Search for the cell housing the specified text and yield its [X, Y] center coordinate. 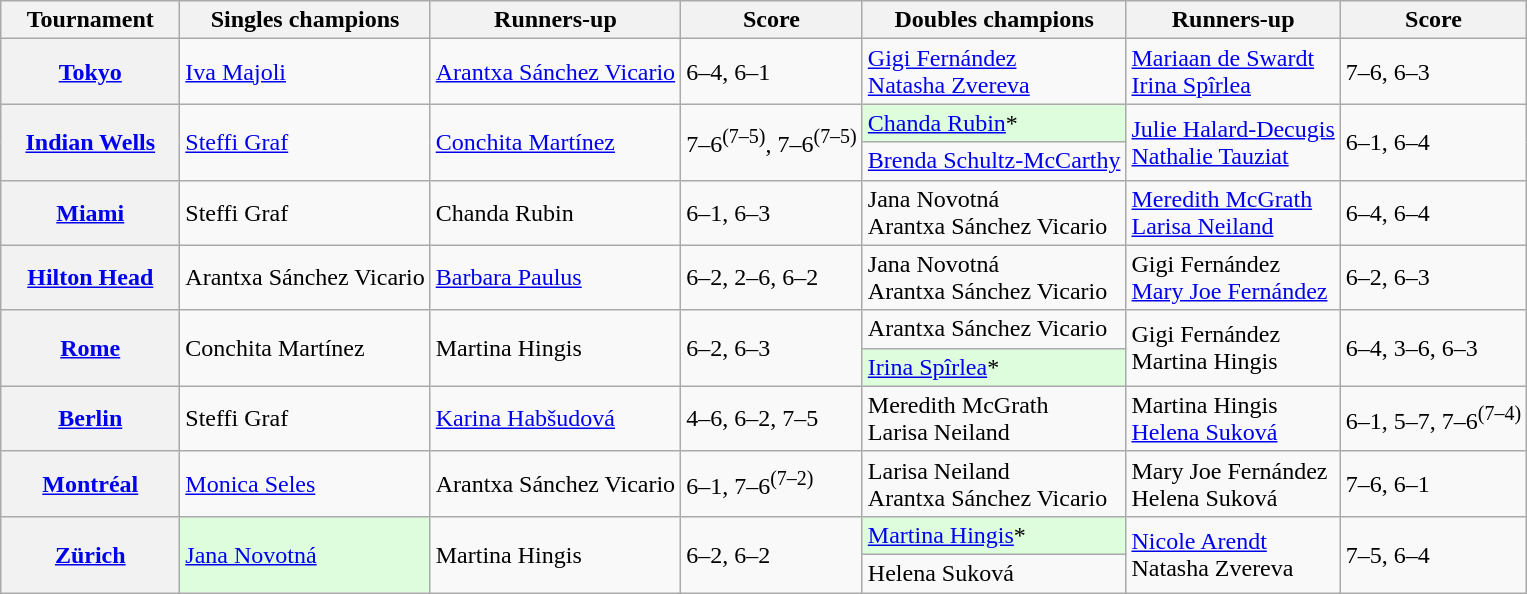
7–6, 6–3 [1433, 72]
Singles champions [305, 20]
Monica Seles [305, 484]
Zürich [90, 554]
Gigi Fernández Natasha Zvereva [994, 72]
Irina Spîrlea* [994, 367]
6–4, 3–6, 6–3 [1433, 348]
Helena Suková [994, 573]
Chanda Rubin* [994, 123]
Jana Novotná [305, 554]
Tournament [90, 20]
Tokyo [90, 72]
6–2, 6–2 [772, 554]
7–6(7–5), 7–6(7–5) [772, 142]
6–1, 6–3 [772, 212]
6–1, 5–7, 7–6(7–4) [1433, 418]
Mariaan de Swardt Irina Spîrlea [1233, 72]
6–1, 6–4 [1433, 142]
Chanda Rubin [555, 212]
6–4, 6–1 [772, 72]
Doubles champions [994, 20]
Montréal [90, 484]
Karina Habšudová [555, 418]
6–2, 2–6, 6–2 [772, 278]
Mary Joe Fernández Helena Suková [1233, 484]
Martina Hingis Helena Suková [1233, 418]
Indian Wells [90, 142]
Berlin [90, 418]
4–6, 6–2, 7–5 [772, 418]
Hilton Head [90, 278]
Julie Halard-Decugis Nathalie Tauziat [1233, 142]
Gigi Fernández Martina Hingis [1233, 348]
Miami [90, 212]
6–1, 7–6(7–2) [772, 484]
Iva Majoli [305, 72]
Barbara Paulus [555, 278]
Rome [90, 348]
6–4, 6–4 [1433, 212]
Nicole Arendt Natasha Zvereva [1233, 554]
7–6, 6–1 [1433, 484]
7–5, 6–4 [1433, 554]
Martina Hingis* [994, 535]
Gigi Fernández Mary Joe Fernández [1233, 278]
Brenda Schultz-McCarthy [994, 161]
Larisa Neiland Arantxa Sánchez Vicario [994, 484]
